Return the (x, y) coordinate for the center point of the cell that contains the specified text.  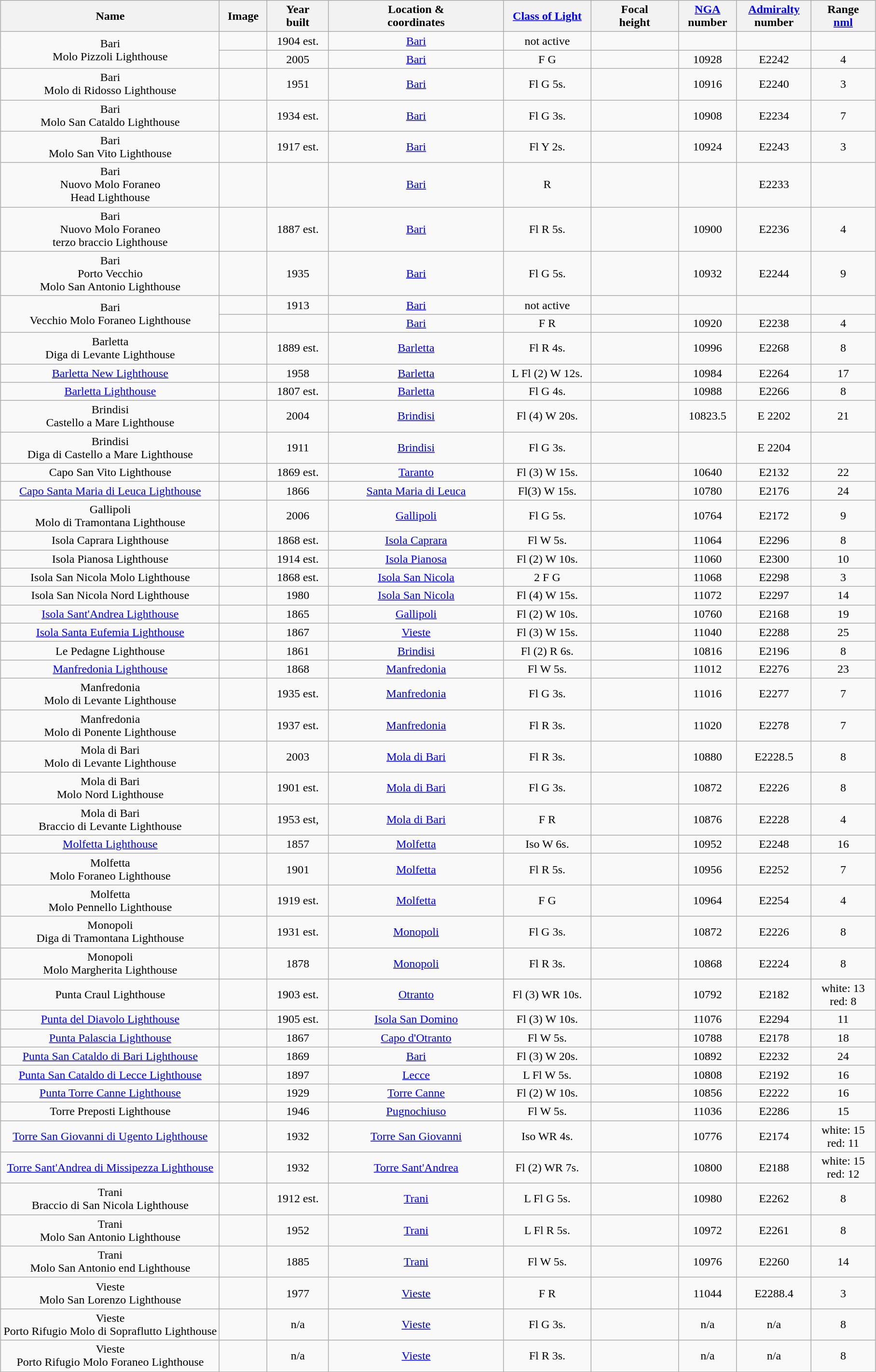
Iso W 6s. (547, 844)
1904 est. (298, 41)
Fl Y 2s. (547, 147)
E2182 (774, 994)
E2240 (774, 84)
10788 (707, 1038)
10640 (707, 473)
MolfettaMolo Foraneo Lighthouse (110, 869)
1958 (298, 373)
1935 est. (298, 693)
Isola San Domino (416, 1019)
11072 (707, 596)
10856 (707, 1093)
11 (843, 1019)
E 2202 (774, 417)
1913 (298, 305)
10900 (707, 229)
E2252 (774, 869)
Punta Torre Canne Lighthouse (110, 1093)
E2236 (774, 229)
Fl (3) WR 10s. (547, 994)
Brindisi Castello a Mare Lighthouse (110, 417)
E2248 (774, 844)
Fl (3) W 20s. (547, 1056)
Punta Craul Lighthouse (110, 994)
15 (843, 1111)
TraniMolo San Antonio Lighthouse (110, 1231)
Location & coordinates (416, 16)
E2234 (774, 116)
1807 est. (298, 392)
1903 est. (298, 994)
23 (843, 669)
10 (843, 559)
ViesteMolo San Lorenzo Lighthouse (110, 1293)
10876 (707, 820)
1866 (298, 491)
22 (843, 473)
white: 13red: 8 (843, 994)
10764 (707, 516)
10780 (707, 491)
ManfredoniaMolo di Levante Lighthouse (110, 693)
18 (843, 1038)
Torre Sant'Andrea di Missipezza Lighthouse (110, 1168)
10988 (707, 392)
1887 est. (298, 229)
Punta Palascia Lighthouse (110, 1038)
E2188 (774, 1168)
Isola Caprara Lighthouse (110, 541)
Fl G 4s. (547, 392)
BariMolo di Ridosso Lighthouse (110, 84)
ViestePorto Rifugio Molo di Sopraflutto Lighthouse (110, 1324)
10952 (707, 844)
11044 (707, 1293)
BariNuovo Molo ForaneoHead Lighthouse (110, 185)
1934 est. (298, 116)
GallipoliMolo di Tramontana Lighthouse (110, 516)
E2254 (774, 901)
11020 (707, 725)
1931 est. (298, 932)
Barletta New Lighthouse (110, 373)
BariPorto VecchioMolo San Antonio Lighthouse (110, 273)
E2132 (774, 473)
E2288 (774, 632)
1917 est. (298, 147)
TraniMolo San Antonio end Lighthouse (110, 1262)
1953 est, (298, 820)
NGAnumber (707, 16)
1977 (298, 1293)
Torre Sant'Andrea (416, 1168)
R (547, 185)
1869 est. (298, 473)
Isola Pianosa (416, 559)
10976 (707, 1262)
MolfettaMolo Pennello Lighthouse (110, 901)
1889 est. (298, 348)
E2172 (774, 516)
E2294 (774, 1019)
L Fl (2) W 12s. (547, 373)
Torre Preposti Lighthouse (110, 1111)
10932 (707, 273)
Class of Light (547, 16)
10980 (707, 1199)
1912 est. (298, 1199)
1946 (298, 1111)
E2228 (774, 820)
11016 (707, 693)
Lecce (416, 1074)
Fl (4) W 15s. (547, 596)
11040 (707, 632)
E2168 (774, 614)
1878 (298, 964)
10996 (707, 348)
E2233 (774, 185)
10823.5 (707, 417)
E2196 (774, 651)
E2222 (774, 1093)
E 2204 (774, 448)
2 F G (547, 577)
Capo Santa Maria di Leuca Lighthouse (110, 491)
Focalheight (635, 16)
L Fl G 5s. (547, 1199)
Name (110, 16)
1952 (298, 1231)
10908 (707, 116)
10956 (707, 869)
Santa Maria di Leuca (416, 491)
Punta del Diavolo Lighthouse (110, 1019)
2005 (298, 59)
Fl (4) W 20s. (547, 417)
10816 (707, 651)
MonopoliDiga di Tramontana Lighthouse (110, 932)
E2296 (774, 541)
Capo d'Otranto (416, 1038)
Fl (2) R 6s. (547, 651)
Taranto (416, 473)
Yearbuilt (298, 16)
Torre San Giovanni di Ugento Lighthouse (110, 1136)
E2174 (774, 1136)
Otranto (416, 994)
E2268 (774, 348)
Fl (3) W 10s. (547, 1019)
Isola Pianosa Lighthouse (110, 559)
E2228.5 (774, 757)
1951 (298, 84)
BarlettaDiga di Levante Lighthouse (110, 348)
Image (243, 16)
Fl R 4s. (547, 348)
1929 (298, 1093)
Le Pedagne Lighthouse (110, 651)
1901 (298, 869)
1911 (298, 448)
ViestePorto Rifugio Molo Foraneo Lighthouse (110, 1356)
10792 (707, 994)
white: 15red: 11 (843, 1136)
Isola San Nicola Nord Lighthouse (110, 596)
1868 (298, 669)
1919 est. (298, 901)
BariMolo San Vito Lighthouse (110, 147)
E2244 (774, 273)
10800 (707, 1168)
E2286 (774, 1111)
BariVecchio Molo Foraneo Lighthouse (110, 314)
10924 (707, 147)
10760 (707, 614)
Punta San Cataldo di Lecce Lighthouse (110, 1074)
Isola San Nicola Molo Lighthouse (110, 577)
10868 (707, 964)
10972 (707, 1231)
1937 est. (298, 725)
10808 (707, 1074)
1897 (298, 1074)
E2297 (774, 596)
1857 (298, 844)
10892 (707, 1056)
E2242 (774, 59)
2003 (298, 757)
10920 (707, 323)
E2178 (774, 1038)
E2238 (774, 323)
E2276 (774, 669)
11068 (707, 577)
Punta San Cataldo di Bari Lighthouse (110, 1056)
E2261 (774, 1231)
1869 (298, 1056)
Mola di BariMolo Nord Lighthouse (110, 788)
10928 (707, 59)
L Fl R 5s. (547, 1231)
1914 est. (298, 559)
11012 (707, 669)
Barletta Lighthouse (110, 392)
Mola di BariBraccio di Levante Lighthouse (110, 820)
Fl (2) WR 7s. (547, 1168)
E2278 (774, 725)
Molfetta Lighthouse (110, 844)
10964 (707, 901)
11036 (707, 1111)
Pugnochiuso (416, 1111)
21 (843, 417)
BariMolo San Cataldo Lighthouse (110, 116)
1885 (298, 1262)
L Fl W 5s. (547, 1074)
E2277 (774, 693)
TraniBraccio di San Nicola Lighthouse (110, 1199)
1861 (298, 651)
E2192 (774, 1074)
11060 (707, 559)
17 (843, 373)
E2224 (774, 964)
E2298 (774, 577)
1980 (298, 596)
1865 (298, 614)
Rangenml (843, 16)
E2266 (774, 392)
Manfredonia Lighthouse (110, 669)
white: 15red: 12 (843, 1168)
2004 (298, 417)
1905 est. (298, 1019)
BariMolo Pizzoli Lighthouse (110, 50)
10776 (707, 1136)
25 (843, 632)
19 (843, 614)
2006 (298, 516)
10984 (707, 373)
Admiraltynumber (774, 16)
E2243 (774, 147)
BariNuovo Molo Foraneoterzo braccio Lighthouse (110, 229)
E2264 (774, 373)
Torre San Giovanni (416, 1136)
10880 (707, 757)
Iso WR 4s. (547, 1136)
ManfredoniaMolo di Ponente Lighthouse (110, 725)
E2262 (774, 1199)
Fl(3) W 15s. (547, 491)
11064 (707, 541)
Isola Santa Eufemia Lighthouse (110, 632)
E2300 (774, 559)
E2260 (774, 1262)
E2288.4 (774, 1293)
1935 (298, 273)
E2232 (774, 1056)
MonopoliMolo Margherita Lighthouse (110, 964)
Capo San Vito Lighthouse (110, 473)
10916 (707, 84)
Mola di BariMolo di Levante Lighthouse (110, 757)
Brindisi Diga di Castello a Mare Lighthouse (110, 448)
Torre Canne (416, 1093)
Isola Sant'Andrea Lighthouse (110, 614)
11076 (707, 1019)
1901 est. (298, 788)
E2176 (774, 491)
Isola Caprara (416, 541)
